Search for the cell housing the specified text and yield its (X, Y) center coordinate. 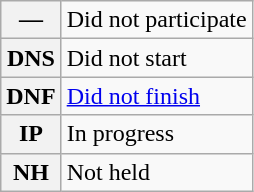
Did not start (156, 58)
Did not participate (156, 20)
DNF (31, 96)
DNS (31, 58)
— (31, 20)
In progress (156, 134)
Did not finish (156, 96)
NH (31, 172)
Not held (156, 172)
IP (31, 134)
